Identify which cell holds the provided text, then report its [X, Y] central coordinate. 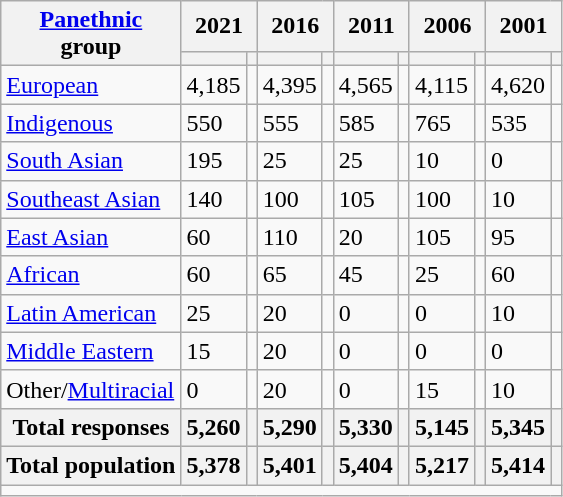
110 [290, 237]
Total population [91, 465]
65 [290, 275]
Latin American [91, 313]
195 [214, 161]
5,330 [366, 427]
535 [518, 123]
5,404 [366, 465]
5,290 [290, 427]
2006 [447, 26]
East Asian [91, 237]
2011 [371, 26]
5,378 [214, 465]
Southeast Asian [91, 199]
555 [290, 123]
European [91, 85]
5,145 [442, 427]
5,217 [442, 465]
4,115 [442, 85]
5,345 [518, 427]
Indigenous [91, 123]
4,565 [366, 85]
Total responses [91, 427]
95 [518, 237]
765 [442, 123]
2001 [524, 26]
African [91, 275]
2021 [219, 26]
Middle Eastern [91, 351]
585 [366, 123]
2016 [295, 26]
Panethnicgroup [91, 34]
5,414 [518, 465]
45 [366, 275]
4,620 [518, 85]
Other/Multiracial [91, 389]
5,401 [290, 465]
140 [214, 199]
4,185 [214, 85]
4,395 [290, 85]
South Asian [91, 161]
5,260 [214, 427]
550 [214, 123]
